Capture the cell that displays the provided text and extract its (X, Y) central coordinate. 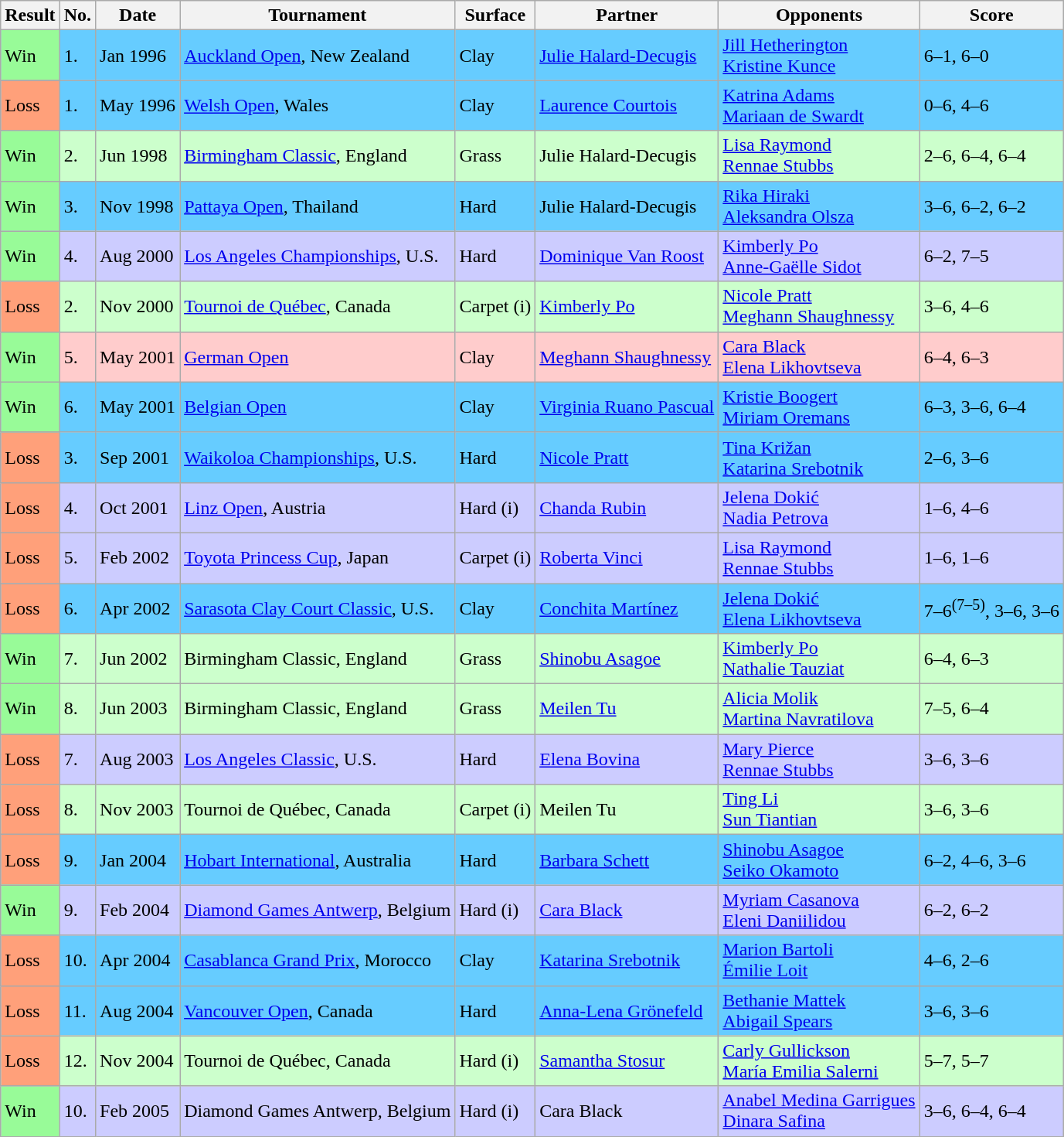
Feb 2005 (138, 1111)
Casablanca Grand Prix, Morocco (318, 960)
Feb 2004 (138, 911)
Welsh Open, Wales (318, 105)
Virginia Ruano Pascual (627, 407)
Nov 2003 (138, 810)
Tina Križan Katarina Srebotnik (819, 458)
Mary Pierce Rennae Stubbs (819, 759)
Elena Bovina (627, 759)
Nov 2004 (138, 1060)
6–2, 4–6, 3–6 (991, 860)
Nicole Pratt Meghann Shaughnessy (819, 306)
Hobart International, Australia (318, 860)
2–6, 6–4, 6–4 (991, 156)
Chanda Rubin (627, 507)
Oct 2001 (138, 507)
Apr 2004 (138, 960)
Score (991, 15)
Jun 2003 (138, 710)
Nov 1998 (138, 206)
Roberta Vinci (627, 558)
Pattaya Open, Thailand (318, 206)
No. (77, 15)
Samantha Stosur (627, 1060)
Rika Hiraki Aleksandra Olsza (819, 206)
Opponents (819, 15)
May 1996 (138, 105)
3–6, 4–6 (991, 306)
Belgian Open (318, 407)
Vancouver Open, Canada (318, 1011)
2–6, 3–6 (991, 458)
5–7, 5–7 (991, 1060)
Katrina Adams Mariaan de Swardt (819, 105)
Aug 2003 (138, 759)
Ting Li Sun Tiantian (819, 810)
Partner (627, 15)
Shinobu Asagoe Seiko Okamoto (819, 860)
Marion Bartoli Émilie Loit (819, 960)
Tournament (318, 15)
Jelena Dokić Elena Likhovtseva (819, 608)
Laurence Courtois (627, 105)
Carly Gullickson María Emilia Salerni (819, 1060)
Result (30, 15)
Jun 1998 (138, 156)
Jan 1996 (138, 56)
6–3, 3–6, 6–4 (991, 407)
Los Angeles Classic, U.S. (318, 759)
4–6, 2–6 (991, 960)
Aug 2004 (138, 1011)
Nicole Pratt (627, 458)
6–2, 6–2 (991, 911)
Jill Hetherington Kristine Kunce (819, 56)
7–5, 6–4 (991, 710)
Conchita Martínez (627, 608)
Anabel Medina Garrigues Dinara Safina (819, 1111)
Dominique Van Roost (627, 257)
1–6, 4–6 (991, 507)
Apr 2002 (138, 608)
Aug 2000 (138, 257)
Meghann Shaughnessy (627, 357)
Sarasota Clay Court Classic, U.S. (318, 608)
6–2, 7–5 (991, 257)
Kristie Boogert Miriam Oremans (819, 407)
Feb 2002 (138, 558)
6–1, 6–0 (991, 56)
Nov 2000 (138, 306)
Alicia Molik Martina Navratilova (819, 710)
Myriam Casanova Eleni Daniilidou (819, 911)
Cara Black Elena Likhovtseva (819, 357)
3–6, 6–2, 6–2 (991, 206)
Barbara Schett (627, 860)
Linz Open, Austria (318, 507)
12. (77, 1060)
Sep 2001 (138, 458)
Auckland Open, New Zealand (318, 56)
Waikoloa Championships, U.S. (318, 458)
Jun 2002 (138, 659)
Shinobu Asagoe (627, 659)
Los Angeles Championships, U.S. (318, 257)
Toyota Princess Cup, Japan (318, 558)
11. (77, 1011)
Jelena Dokić Nadia Petrova (819, 507)
7–6(7–5), 3–6, 3–6 (991, 608)
Jan 2004 (138, 860)
Katarina Srebotnik (627, 960)
Kimberly Po Nathalie Tauziat (819, 659)
1–6, 1–6 (991, 558)
Bethanie Mattek Abigail Spears (819, 1011)
Kimberly Po (627, 306)
Surface (495, 15)
German Open (318, 357)
Date (138, 15)
3–6, 6–4, 6–4 (991, 1111)
Kimberly Po Anne-Gaëlle Sidot (819, 257)
Anna-Lena Grönefeld (627, 1011)
0–6, 4–6 (991, 105)
